From the cell containing the given text, extract its center point as [X, Y] coordinate. 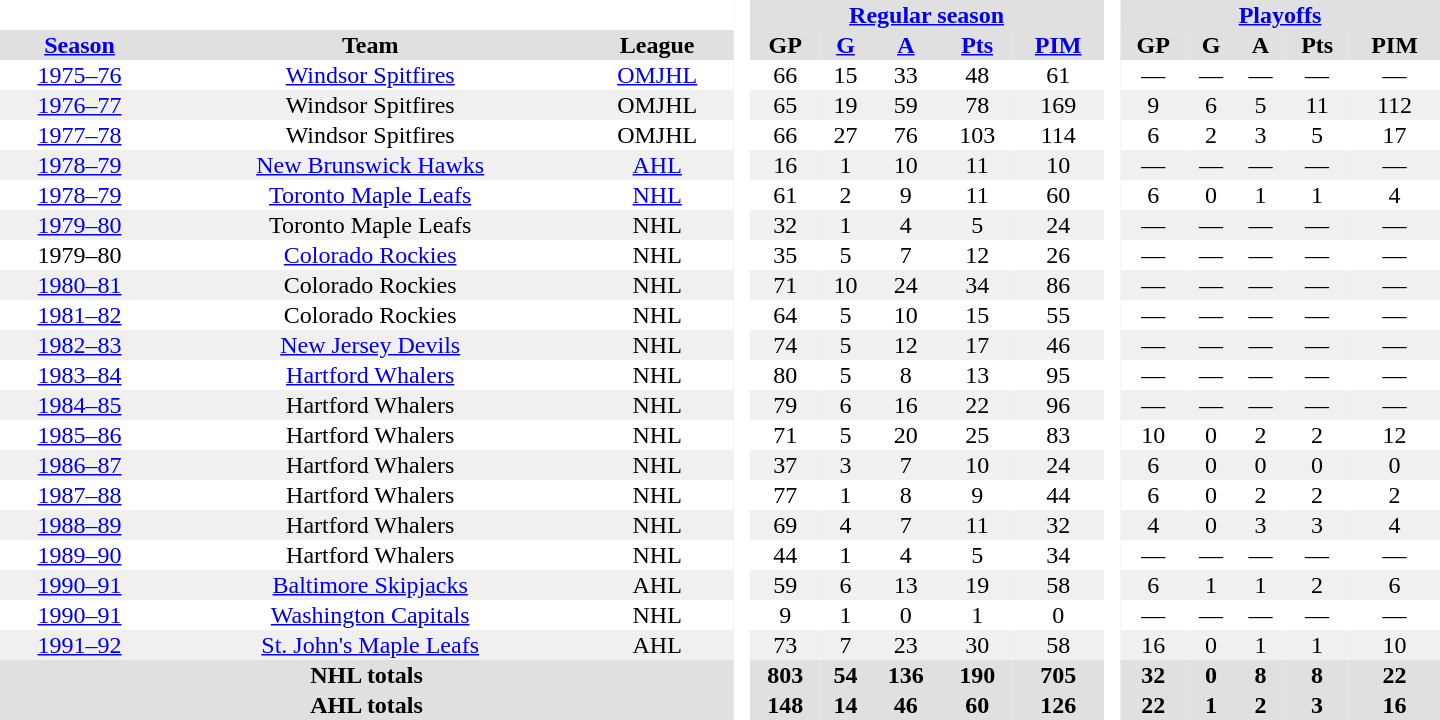
78 [976, 105]
Washington Capitals [370, 615]
League [657, 45]
126 [1058, 705]
Playoffs [1280, 15]
1980–81 [80, 285]
169 [1058, 105]
New Brunswick Hawks [370, 165]
73 [786, 645]
St. John's Maple Leafs [370, 645]
705 [1058, 675]
76 [906, 135]
Baltimore Skipjacks [370, 585]
103 [976, 135]
48 [976, 75]
1981–82 [80, 315]
1988–89 [80, 525]
86 [1058, 285]
New Jersey Devils [370, 345]
26 [1058, 255]
114 [1058, 135]
112 [1394, 105]
1986–87 [80, 465]
35 [786, 255]
69 [786, 525]
77 [786, 495]
55 [1058, 315]
14 [846, 705]
136 [906, 675]
1982–83 [80, 345]
33 [906, 75]
37 [786, 465]
30 [976, 645]
83 [1058, 435]
1983–84 [80, 375]
NHL totals [366, 675]
96 [1058, 405]
1975–76 [80, 75]
190 [976, 675]
79 [786, 405]
95 [1058, 375]
1991–92 [80, 645]
64 [786, 315]
25 [976, 435]
20 [906, 435]
803 [786, 675]
1976–77 [80, 105]
1987–88 [80, 495]
AHL totals [366, 705]
1977–78 [80, 135]
148 [786, 705]
80 [786, 375]
23 [906, 645]
54 [846, 675]
Regular season [927, 15]
27 [846, 135]
Season [80, 45]
74 [786, 345]
1984–85 [80, 405]
1985–86 [80, 435]
1989–90 [80, 555]
Team [370, 45]
65 [786, 105]
